Search for the cell housing the specified text and yield its [x, y] center coordinate. 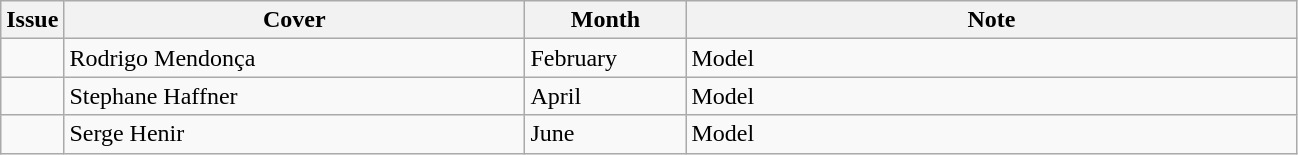
June [606, 134]
Rodrigo Mendonça [294, 58]
February [606, 58]
Cover [294, 20]
Serge Henir [294, 134]
Month [606, 20]
Issue [32, 20]
April [606, 96]
Stephane Haffner [294, 96]
Note [992, 20]
